From the cell containing the given text, extract its center point as (x, y) coordinate. 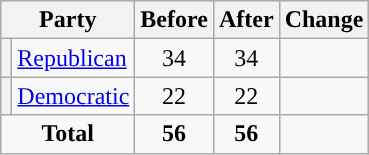
Democratic (74, 96)
Party (68, 20)
After (246, 20)
Republican (74, 58)
Before (174, 20)
Change (324, 20)
Total (68, 134)
